Return the [x, y] coordinate for the center point of the cell that contains the specified text.  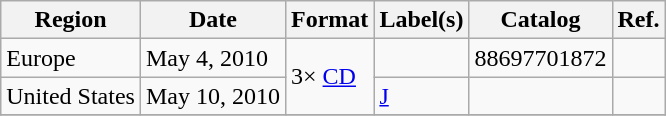
Date [212, 20]
Region [71, 20]
May 10, 2010 [212, 96]
Format [330, 20]
88697701872 [540, 58]
3× CD [330, 77]
United States [71, 96]
Catalog [540, 20]
J [422, 96]
May 4, 2010 [212, 58]
Europe [71, 58]
Ref. [638, 20]
Label(s) [422, 20]
